Extract the (x, y) coordinate from the center of the cell holding the provided text.  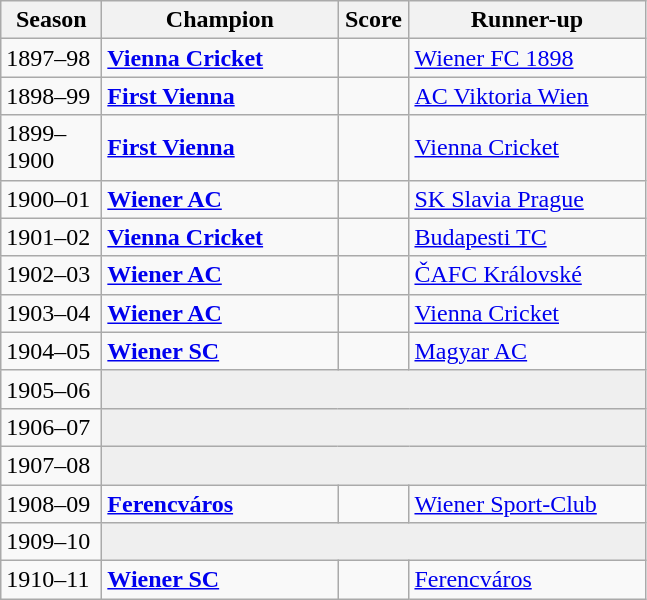
SK Slavia Prague (527, 199)
1909–10 (52, 542)
1901–02 (52, 237)
Season (52, 20)
Champion (220, 20)
1904–05 (52, 351)
1905–06 (52, 389)
1898–99 (52, 96)
Wiener Sport-Club (527, 503)
1910–11 (52, 580)
Wiener FC 1898 (527, 58)
ČAFC Královské (527, 275)
1899–1900 (52, 148)
1907–08 (52, 465)
1897–98 (52, 58)
AC Viktoria Wien (527, 96)
1908–09 (52, 503)
1900–01 (52, 199)
1902–03 (52, 275)
Budapesti TC (527, 237)
Runner-up (527, 20)
1906–07 (52, 427)
Score (374, 20)
1903–04 (52, 313)
Magyar AC (527, 351)
